From the cell containing the given text, extract its center point as [X, Y] coordinate. 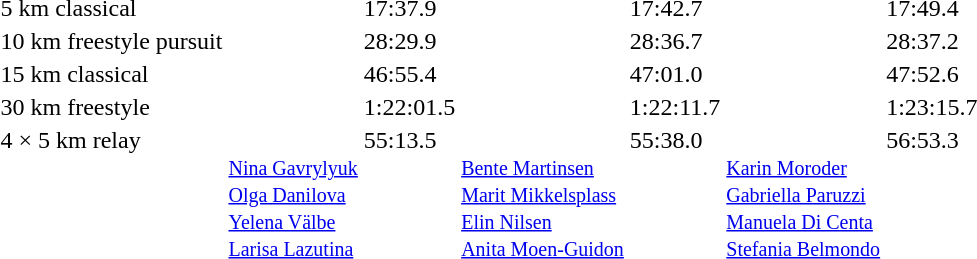
1:22:11.7 [674, 107]
28:36.7 [674, 41]
28:29.9 [409, 41]
47:01.0 [674, 74]
1:22:01.5 [409, 107]
46:55.4 [409, 74]
